From the cell containing the given text, extract its center point as [x, y] coordinate. 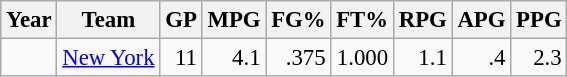
Year [29, 20]
Team [108, 20]
4.1 [234, 58]
RPG [422, 20]
.375 [298, 58]
FT% [362, 20]
PPG [539, 20]
1.000 [362, 58]
11 [181, 58]
2.3 [539, 58]
GP [181, 20]
MPG [234, 20]
APG [482, 20]
1.1 [422, 58]
.4 [482, 58]
FG% [298, 20]
New York [108, 58]
